Determine the (x, y) coordinate at the center of the cell enclosing the given text.  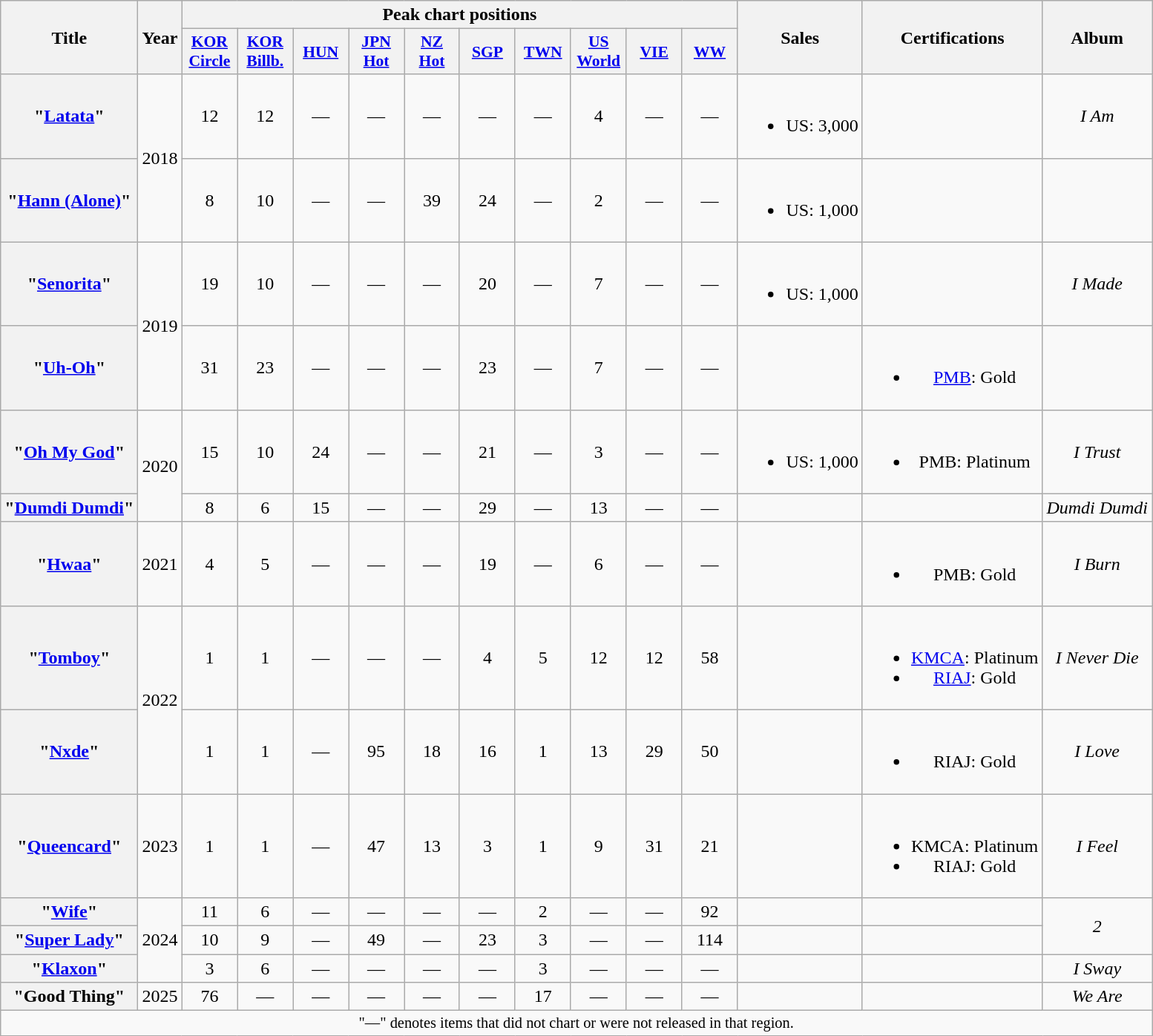
17 (543, 997)
I Sway (1097, 968)
"Tomboy" (70, 658)
2024 (160, 940)
20 (487, 283)
"Nxde" (70, 751)
"Uh-Oh" (70, 368)
JPNHot (377, 52)
US: 3,000 (800, 116)
"Latata" (70, 116)
2020 (160, 466)
95 (377, 751)
Certifications (952, 37)
92 (709, 912)
47 (377, 846)
SGP (487, 52)
"Dumdi Dumdi" (70, 508)
76 (209, 997)
Year (160, 37)
"Hwaa" (70, 564)
50 (709, 751)
I Made (1097, 283)
RIAJ: Gold (952, 751)
I Burn (1097, 564)
WW (709, 52)
2021 (160, 564)
18 (432, 751)
"Hann (Alone)" (70, 200)
39 (432, 200)
HUN (321, 52)
I Trust (1097, 451)
KORCircle (209, 52)
58 (709, 658)
"Oh My God" (70, 451)
Album (1097, 37)
"Senorita" (70, 283)
We Are (1097, 997)
49 (377, 940)
2022 (160, 699)
2018 (160, 158)
PMB: Platinum (952, 451)
NZ Hot (432, 52)
KORBillb. (266, 52)
"Super Lady" (70, 940)
"—" denotes items that did not chart or were not released in that region. (576, 1023)
"Queencard" (70, 846)
VIE (654, 52)
2023 (160, 846)
"Wife" (70, 912)
2025 (160, 997)
11 (209, 912)
Title (70, 37)
"Good Thing" (70, 997)
114 (709, 940)
Sales (800, 37)
Dumdi Dumdi (1097, 508)
I Feel (1097, 846)
I Never Die (1097, 658)
2019 (160, 326)
16 (487, 751)
I Love (1097, 751)
"Klaxon" (70, 968)
Peak chart positions (460, 15)
TWN (543, 52)
USWorld (598, 52)
I Am (1097, 116)
